Output the (x, y) coordinate of the center of the cell containing the given text.  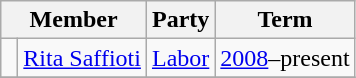
Party (180, 20)
Member (74, 20)
Term (285, 20)
Rita Saffioti (82, 58)
Labor (180, 58)
2008–present (285, 58)
